Capture the cell that displays the provided text and extract its [X, Y] central coordinate. 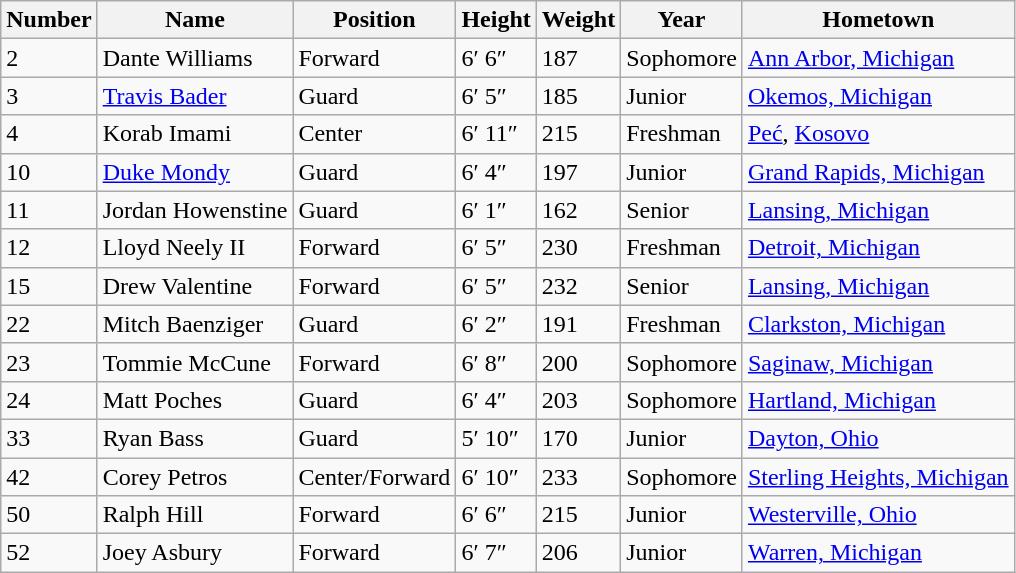
203 [578, 400]
Position [374, 20]
Sterling Heights, Michigan [878, 477]
Saginaw, Michigan [878, 362]
6′ 1″ [496, 210]
232 [578, 286]
Grand Rapids, Michigan [878, 172]
Drew Valentine [195, 286]
15 [49, 286]
Ralph Hill [195, 515]
Center/Forward [374, 477]
206 [578, 553]
6′ 8″ [496, 362]
Westerville, Ohio [878, 515]
24 [49, 400]
52 [49, 553]
Name [195, 20]
187 [578, 58]
191 [578, 324]
Number [49, 20]
3 [49, 96]
6′ 2″ [496, 324]
Peć, Kosovo [878, 134]
Hometown [878, 20]
Travis Bader [195, 96]
Hartland, Michigan [878, 400]
Korab Imami [195, 134]
6′ 11″ [496, 134]
50 [49, 515]
Corey Petros [195, 477]
Height [496, 20]
Year [682, 20]
Ann Arbor, Michigan [878, 58]
23 [49, 362]
Tommie McCune [195, 362]
Dayton, Ohio [878, 438]
185 [578, 96]
11 [49, 210]
5′ 10″ [496, 438]
12 [49, 248]
Mitch Baenziger [195, 324]
Matt Poches [195, 400]
Okemos, Michigan [878, 96]
22 [49, 324]
Dante Williams [195, 58]
Center [374, 134]
Jordan Howenstine [195, 210]
Ryan Bass [195, 438]
170 [578, 438]
2 [49, 58]
162 [578, 210]
10 [49, 172]
6′ 7″ [496, 553]
200 [578, 362]
Clarkston, Michigan [878, 324]
4 [49, 134]
197 [578, 172]
Lloyd Neely II [195, 248]
Duke Mondy [195, 172]
Joey Asbury [195, 553]
Weight [578, 20]
33 [49, 438]
Detroit, Michigan [878, 248]
Warren, Michigan [878, 553]
6′ 10″ [496, 477]
230 [578, 248]
42 [49, 477]
233 [578, 477]
